Output the (x, y) coordinate of the center of the cell containing the given text.  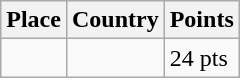
Place (34, 20)
24 pts (202, 58)
Points (202, 20)
Country (115, 20)
